For the text-containing cell, return its midpoint in (x, y) coordinate format. 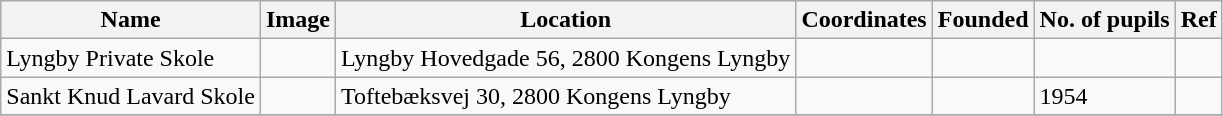
Toftebæksvej 30, 2800 Kongens Lyngby (565, 96)
Coordinates (864, 20)
No. of pupils (1104, 20)
Image (298, 20)
Ref (1198, 20)
Founded (983, 20)
1954 (1104, 96)
Sankt Knud Lavard Skole (131, 96)
Lyngby Hovedgade 56, 2800 Kongens Lyngby (565, 58)
Location (565, 20)
Name (131, 20)
Lyngby Private Skole (131, 58)
